Provide the (x, y) coordinate of the cell's center where the given text is located.  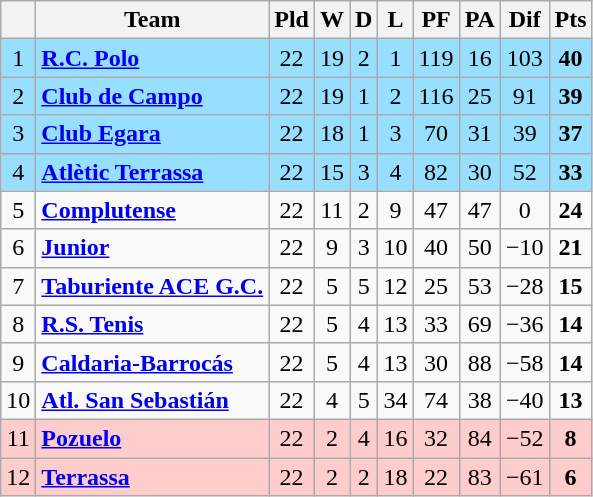
Atlètic Terrassa (152, 172)
88 (480, 362)
Team (152, 20)
Club Egara (152, 134)
103 (524, 58)
91 (524, 96)
38 (480, 400)
Taburiente ACE G.C. (152, 286)
Pts (570, 20)
−10 (524, 248)
74 (436, 400)
Dif (524, 20)
−58 (524, 362)
119 (436, 58)
21 (570, 248)
7 (18, 286)
Club de Campo (152, 96)
−28 (524, 286)
37 (570, 134)
Complutense (152, 210)
50 (480, 248)
PA (480, 20)
−36 (524, 324)
32 (436, 438)
L (396, 20)
24 (570, 210)
84 (480, 438)
69 (480, 324)
Atl. San Sebastián (152, 400)
52 (524, 172)
116 (436, 96)
53 (480, 286)
Terrassa (152, 477)
−61 (524, 477)
D (364, 20)
Pozuelo (152, 438)
Caldaria-Barrocás (152, 362)
Junior (152, 248)
70 (436, 134)
R.S. Tenis (152, 324)
83 (480, 477)
0 (524, 210)
Pld (292, 20)
−52 (524, 438)
31 (480, 134)
PF (436, 20)
W (332, 20)
−40 (524, 400)
R.C. Polo (152, 58)
82 (436, 172)
34 (396, 400)
